Search for the cell housing the specified text and yield its [X, Y] center coordinate. 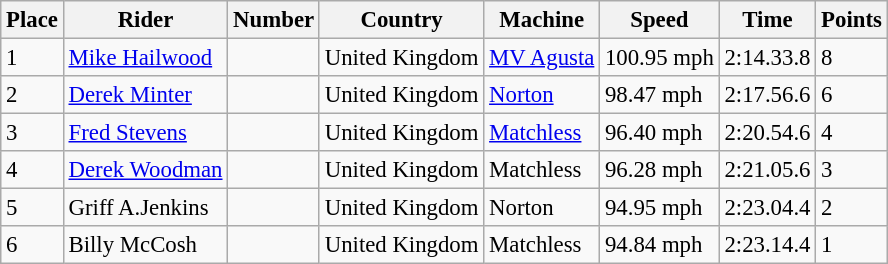
2:17.56.6 [768, 95]
94.84 mph [660, 245]
Time [768, 20]
96.28 mph [660, 170]
96.40 mph [660, 133]
8 [852, 58]
Derek Woodman [146, 170]
94.95 mph [660, 208]
MV Agusta [542, 58]
Derek Minter [146, 95]
Machine [542, 20]
Billy McCosh [146, 245]
Country [401, 20]
Points [852, 20]
Place [32, 20]
2:21.05.6 [768, 170]
2:23.14.4 [768, 245]
98.47 mph [660, 95]
Griff A.Jenkins [146, 208]
2:20.54.6 [768, 133]
2:23.04.4 [768, 208]
100.95 mph [660, 58]
Rider [146, 20]
Speed [660, 20]
2:14.33.8 [768, 58]
Number [274, 20]
Mike Hailwood [146, 58]
5 [32, 208]
Fred Stevens [146, 133]
